Find where the given text appears and provide that cell's center as (x, y) coordinate. 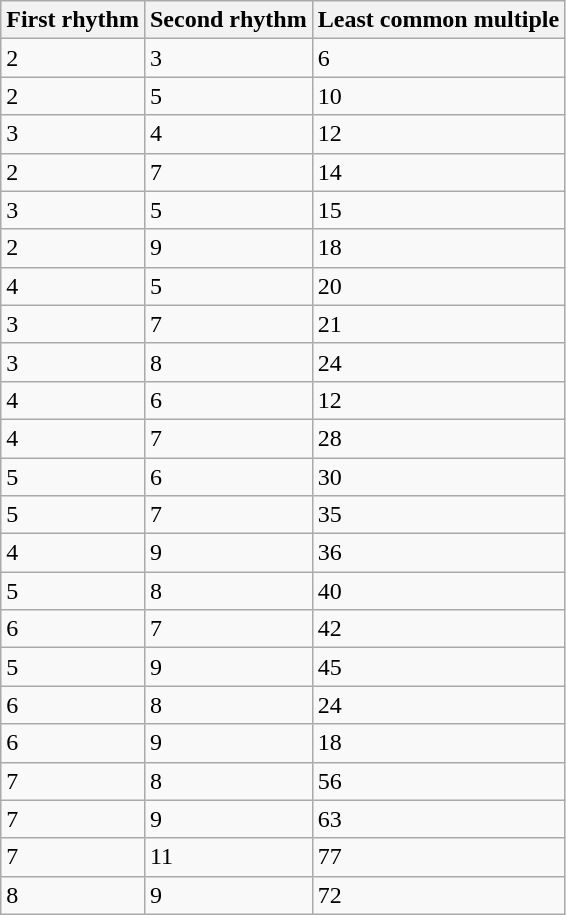
56 (438, 781)
30 (438, 477)
First rhythm (73, 20)
15 (438, 210)
28 (438, 438)
11 (228, 857)
42 (438, 629)
Second rhythm (228, 20)
72 (438, 895)
21 (438, 324)
36 (438, 553)
14 (438, 172)
20 (438, 286)
63 (438, 819)
Least common multiple (438, 20)
35 (438, 515)
45 (438, 667)
40 (438, 591)
10 (438, 96)
77 (438, 857)
